Find where the given text appears and provide that cell's center as (X, Y) coordinate. 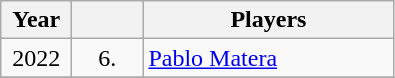
6. (108, 58)
Players (268, 20)
2022 (36, 58)
Year (36, 20)
Pablo Matera (268, 58)
